For the text-containing cell, return its midpoint in [X, Y] coordinate format. 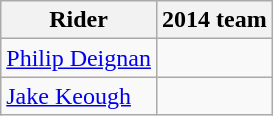
Jake Keough [79, 96]
Rider [79, 20]
Philip Deignan [79, 58]
2014 team [214, 20]
